Output the (x, y) coordinate of the center of the cell containing the given text.  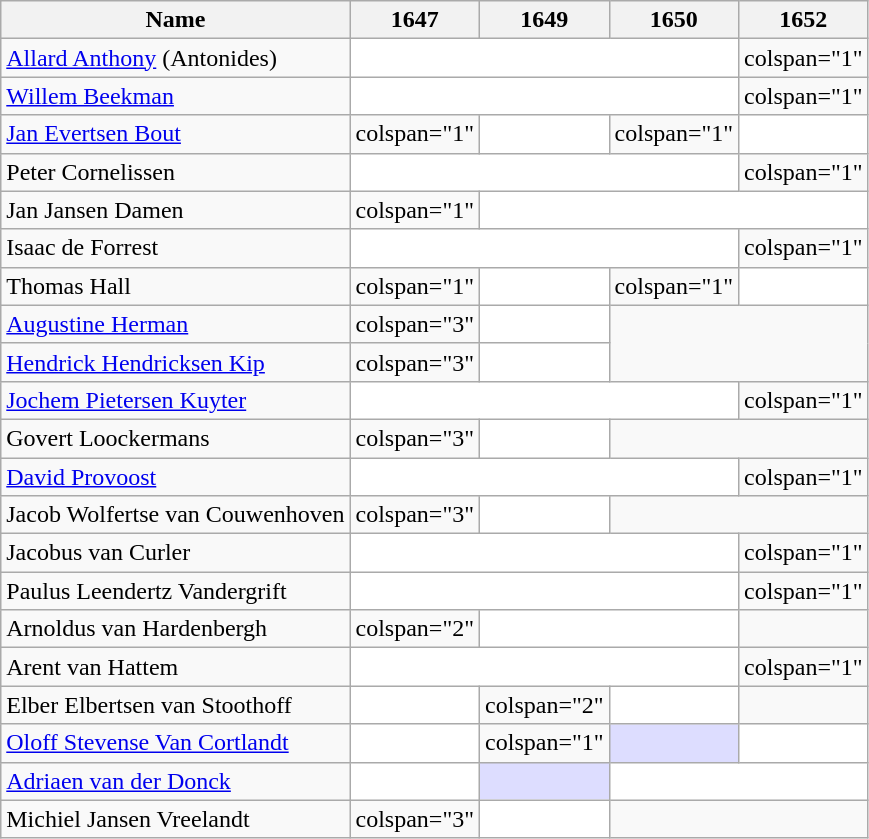
1652 (804, 20)
Jacob Wolfertse van Couwenhoven (176, 515)
Jochem Pietersen Kuyter (176, 400)
Jan Jansen Damen (176, 210)
Jan Evertsen Bout (176, 134)
Adriaen van der Donck (176, 781)
Thomas Hall (176, 286)
Jacobus van Curler (176, 553)
Allard Anthony (Antonides) (176, 58)
Oloff Stevense Van Cortlandt (176, 743)
Augustine Herman (176, 324)
Paulus Leendertz Vandergrift (176, 591)
Arnoldus van Hardenbergh (176, 629)
Arent van Hattem (176, 667)
Michiel Jansen Vreelandt (176, 819)
Name (176, 20)
Willem Beekman (176, 96)
Isaac de Forrest (176, 248)
Govert Loockermans (176, 438)
1647 (415, 20)
David Provoost (176, 477)
1649 (545, 20)
Peter Cornelissen (176, 172)
Hendrick Hendricksen Kip (176, 362)
1650 (674, 20)
Elber Elbertsen van Stoothoff (176, 705)
